Extract the (X, Y) coordinate from the center of the cell holding the provided text.  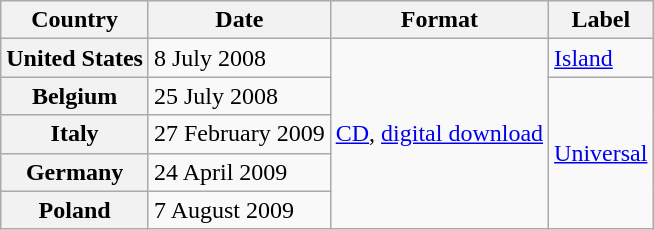
Country (75, 20)
7 August 2009 (239, 210)
Belgium (75, 96)
Date (239, 20)
Italy (75, 134)
25 July 2008 (239, 96)
Label (601, 20)
Island (601, 58)
Format (439, 20)
United States (75, 58)
Poland (75, 210)
24 April 2009 (239, 172)
Universal (601, 153)
CD, digital download (439, 134)
27 February 2009 (239, 134)
Germany (75, 172)
8 July 2008 (239, 58)
